For the text-containing cell, return its midpoint in [X, Y] coordinate format. 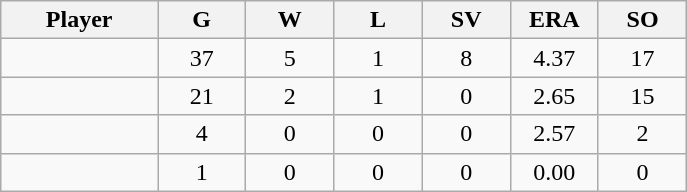
2.65 [554, 96]
21 [202, 96]
SO [642, 20]
W [290, 20]
SV [466, 20]
ERA [554, 20]
G [202, 20]
0.00 [554, 172]
2.57 [554, 134]
4.37 [554, 58]
5 [290, 58]
Player [80, 20]
8 [466, 58]
17 [642, 58]
L [378, 20]
37 [202, 58]
15 [642, 96]
4 [202, 134]
